Locate the cell with the specified text and output its (X, Y) center coordinate. 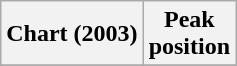
Peakposition (189, 34)
Chart (2003) (72, 34)
